Extract the (x, y) coordinate from the center of the cell holding the provided text.  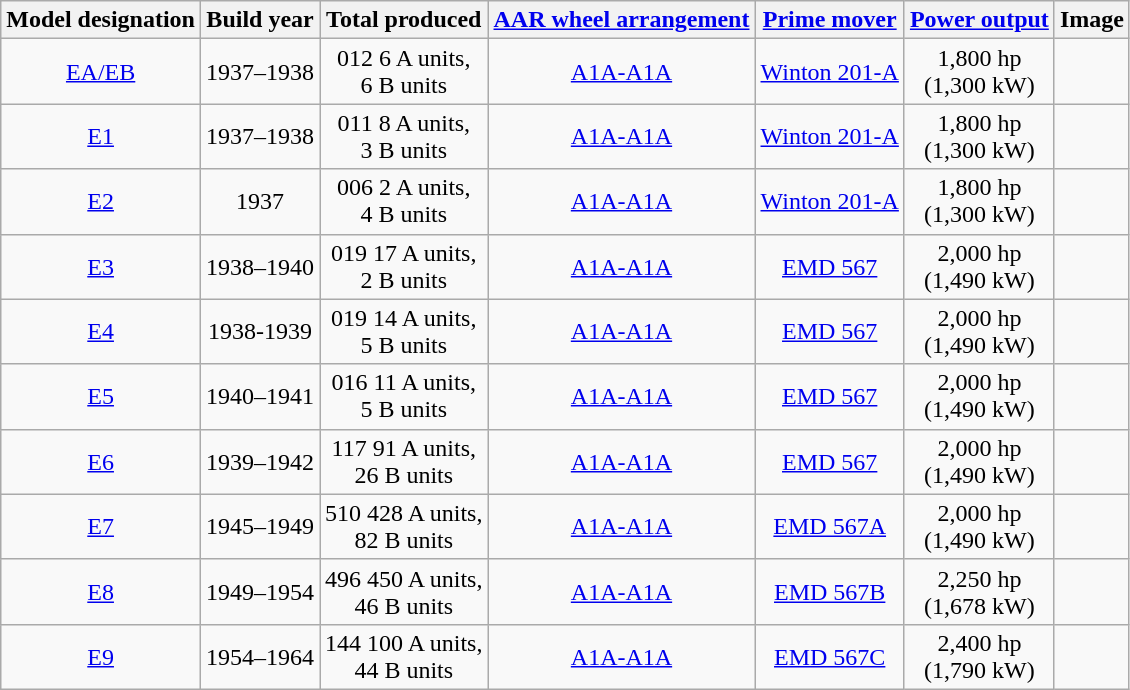
Total produced (404, 20)
144 100 A units,44 B units (404, 656)
Build year (260, 20)
E7 (101, 526)
1945–1949 (260, 526)
E9 (101, 656)
1954–1964 (260, 656)
2,250 hp(1,678 kW) (979, 592)
E5 (101, 396)
1949–1954 (260, 592)
1937 (260, 202)
E8 (101, 592)
E2 (101, 202)
EMD 567C (830, 656)
Power output (979, 20)
Image (1092, 20)
1938–1940 (260, 266)
EMD 567A (830, 526)
EMD 567B (830, 592)
1940–1941 (260, 396)
496 450 A units,46 B units (404, 592)
E1 (101, 136)
012 6 A units, 6 B units (404, 72)
Prime mover (830, 20)
EA/EB (101, 72)
1939–1942 (260, 462)
E4 (101, 332)
117 91 A units,26 B units (404, 462)
011 8 A units, 3 B units (404, 136)
510 428 A units,82 B units (404, 526)
E3 (101, 266)
1938-1939 (260, 332)
E6 (101, 462)
019 14 A units,5 B units (404, 332)
AAR wheel arrangement (622, 20)
006 2 A units, 4 B units (404, 202)
Model designation (101, 20)
016 11 A units,5 B units (404, 396)
019 17 A units,2 B units (404, 266)
2,400 hp(1,790 kW) (979, 656)
